Output the (x, y) coordinate of the center of the cell containing the given text.  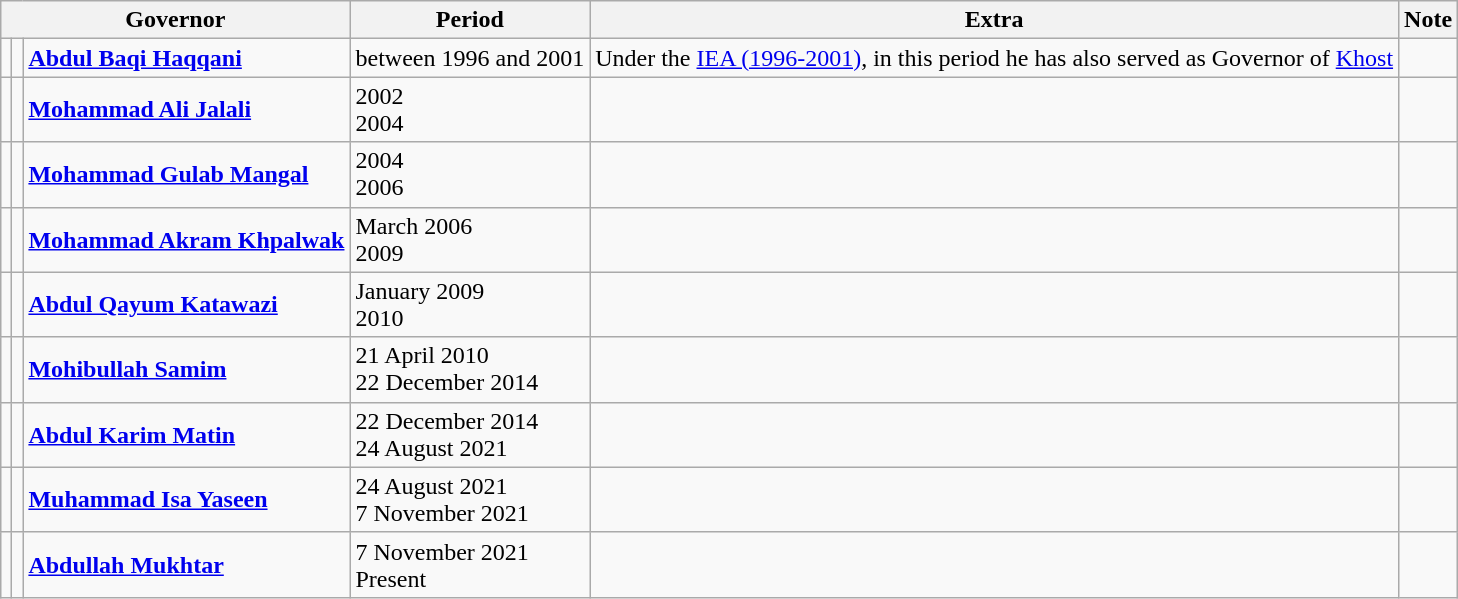
January 2009 2010 (470, 304)
Muhammad Isa Yaseen (186, 500)
Mohammad Gulab Mangal (186, 174)
Abdul Karim Matin (186, 434)
Abdul Qayum Katawazi (186, 304)
Note (1428, 20)
2004 2006 (470, 174)
Mohammad Akram Khpalwak (186, 240)
7 November 2021Present (470, 564)
Extra (994, 20)
Under the IEA (1996-2001), in this period he has also served as Governor of Khost (994, 58)
March 2006 2009 (470, 240)
Abdullah Mukhtar (186, 564)
Abdul Baqi Haqqani (186, 58)
between 1996 and 2001 (470, 58)
2002 2004 (470, 110)
Mohibullah Samim (186, 370)
Governor (176, 20)
21 April 2010 22 December 2014 (470, 370)
24 August 20217 November 2021 (470, 500)
Period (470, 20)
Mohammad Ali Jalali (186, 110)
22 December 201424 August 2021 (470, 434)
